Scan for the cell matching the given text and deliver its [X, Y] coordinate at center. 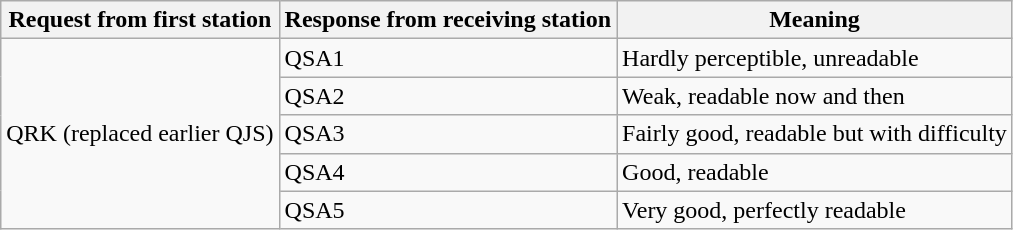
QSA5 [448, 210]
Good, readable [815, 172]
QSA2 [448, 96]
QSA3 [448, 134]
Request from first station [140, 20]
QRK (replaced earlier QJS) [140, 134]
Hardly perceptible, unreadable [815, 58]
QSA1 [448, 58]
Response from receiving station [448, 20]
QSA4 [448, 172]
Fairly good, readable but with difficulty [815, 134]
Very good, perfectly readable [815, 210]
Weak, readable now and then [815, 96]
Meaning [815, 20]
